Search for the cell housing the specified text and yield its (x, y) center coordinate. 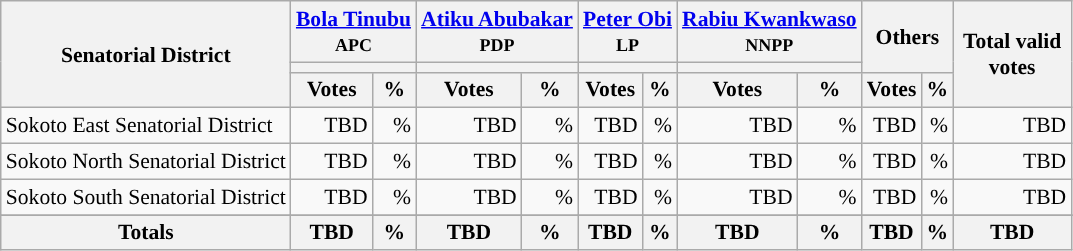
Sokoto North Senatorial District (146, 162)
Sokoto East Senatorial District (146, 126)
Total valid votes (1012, 54)
Rabiu KwankwasoNNPP (770, 32)
Totals (146, 233)
Senatorial District (146, 54)
Bola TinubuAPC (354, 32)
Peter ObiLP (628, 32)
Sokoto South Senatorial District (146, 197)
Atiku AbubakarPDP (497, 32)
Others (908, 36)
